Detect which cell encompasses the target text, then output its (x, y) center coordinate. 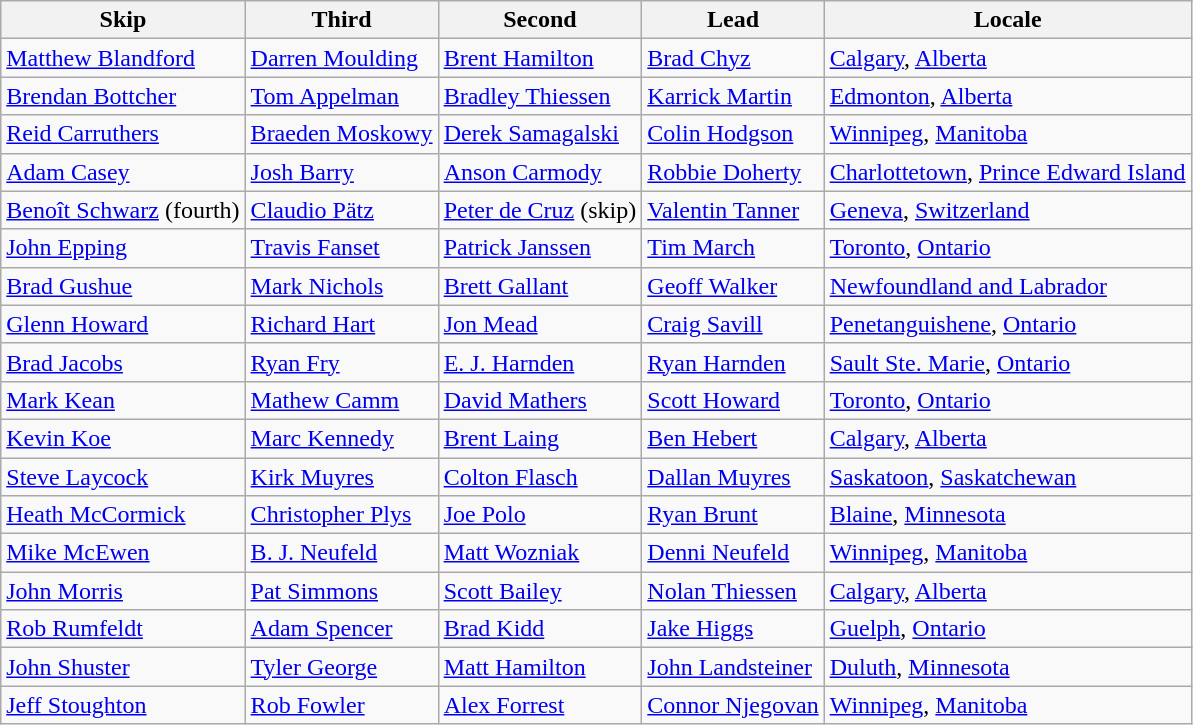
Guelph, Ontario (1008, 629)
Geoff Walker (733, 286)
Jake Higgs (733, 629)
Rob Rumfeldt (123, 629)
Matt Hamilton (540, 667)
Connor Njegovan (733, 705)
Brad Gushue (123, 286)
Sault Ste. Marie, Ontario (1008, 362)
Richard Hart (342, 324)
Karrick Martin (733, 96)
Craig Savill (733, 324)
Charlottetown, Prince Edward Island (1008, 172)
Blaine, Minnesota (1008, 515)
Colton Flasch (540, 477)
Duluth, Minnesota (1008, 667)
Joe Polo (540, 515)
Patrick Janssen (540, 248)
Ryan Harnden (733, 362)
Bradley Thiessen (540, 96)
E. J. Harnden (540, 362)
Mathew Camm (342, 400)
Jeff Stoughton (123, 705)
Brad Kidd (540, 629)
Matthew Blandford (123, 58)
Locale (1008, 20)
Ben Hebert (733, 438)
Pat Simmons (342, 591)
Derek Samagalski (540, 134)
Newfoundland and Labrador (1008, 286)
Scott Bailey (540, 591)
Dallan Muyres (733, 477)
Claudio Pätz (342, 210)
Tyler George (342, 667)
Third (342, 20)
John Morris (123, 591)
John Landsteiner (733, 667)
Ryan Brunt (733, 515)
Matt Wozniak (540, 553)
Skip (123, 20)
John Epping (123, 248)
Reid Carruthers (123, 134)
Nolan Thiessen (733, 591)
Brad Jacobs (123, 362)
Denni Neufeld (733, 553)
Glenn Howard (123, 324)
Alex Forrest (540, 705)
Mark Nichols (342, 286)
Heath McCormick (123, 515)
Jon Mead (540, 324)
Kirk Muyres (342, 477)
David Mathers (540, 400)
Anson Carmody (540, 172)
Christopher Plys (342, 515)
Josh Barry (342, 172)
Travis Fanset (342, 248)
Brent Hamilton (540, 58)
Steve Laycock (123, 477)
Kevin Koe (123, 438)
Peter de Cruz (skip) (540, 210)
Adam Casey (123, 172)
Saskatoon, Saskatchewan (1008, 477)
Edmonton, Alberta (1008, 96)
Lead (733, 20)
Brett Gallant (540, 286)
Geneva, Switzerland (1008, 210)
Adam Spencer (342, 629)
Marc Kennedy (342, 438)
Rob Fowler (342, 705)
John Shuster (123, 667)
Tom Appelman (342, 96)
Robbie Doherty (733, 172)
Mike McEwen (123, 553)
Brent Laing (540, 438)
Penetanguishene, Ontario (1008, 324)
Valentin Tanner (733, 210)
Darren Moulding (342, 58)
Scott Howard (733, 400)
Brendan Bottcher (123, 96)
Second (540, 20)
Ryan Fry (342, 362)
Tim March (733, 248)
Brad Chyz (733, 58)
Mark Kean (123, 400)
Benoît Schwarz (fourth) (123, 210)
Braeden Moskowy (342, 134)
B. J. Neufeld (342, 553)
Colin Hodgson (733, 134)
